Output the [X, Y] coordinate of the center of the cell containing the given text.  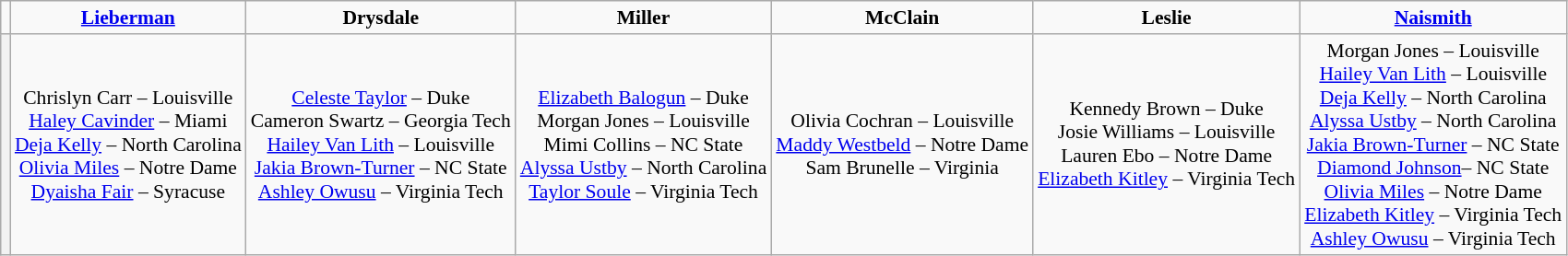
Naismith [1433, 17]
Miller [644, 17]
Kennedy Brown – DukeJosie Williams – LouisvilleLauren Ebo – Notre DameElizabeth Kitley – Virginia Tech [1166, 145]
Chrislyn Carr – LouisvilleHaley Cavinder – MiamiDeja Kelly – North CarolinaOlivia Miles – Notre DameDyaisha Fair – Syracuse [128, 145]
McClain [902, 17]
Celeste Taylor – DukeCameron Swartz – Georgia TechHailey Van Lith – LouisvilleJakia Brown-Turner – NC StateAshley Owusu – Virginia Tech [381, 145]
Elizabeth Balogun – DukeMorgan Jones – LouisvilleMimi Collins – NC StateAlyssa Ustby – North CarolinaTaylor Soule – Virginia Tech [644, 145]
Olivia Cochran – LouisvilleMaddy Westbeld – Notre DameSam Brunelle – Virginia [902, 145]
Drysdale [381, 17]
Leslie [1166, 17]
Lieberman [128, 17]
